Return (x, y) of the center of cell containing provided text 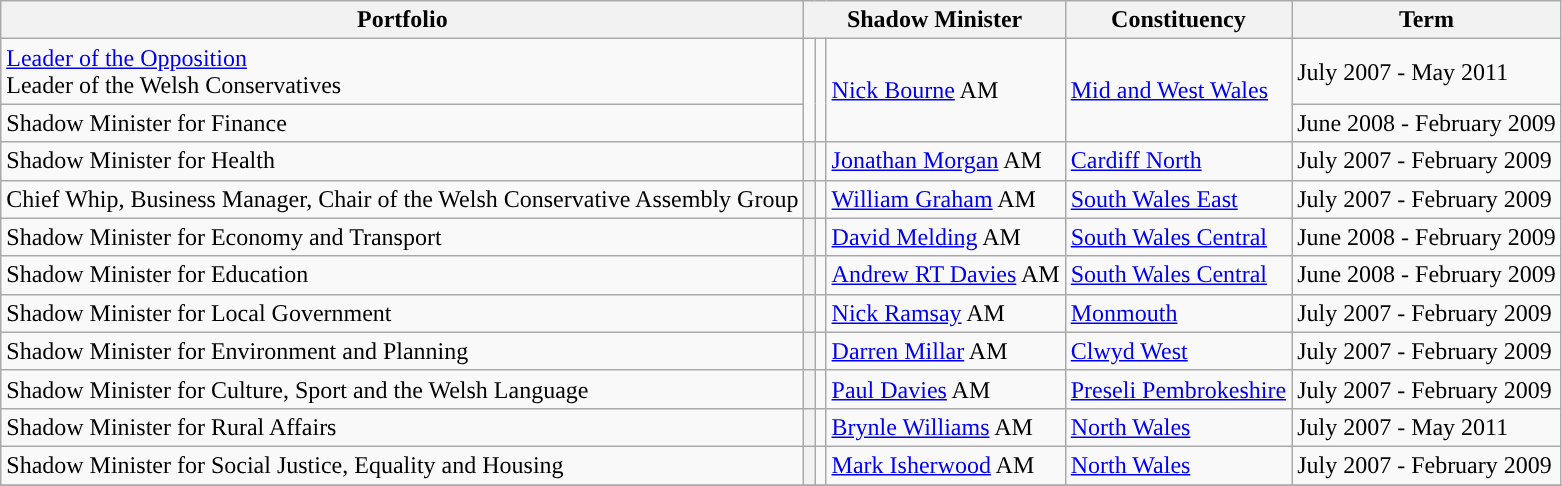
Chief Whip, Business Manager, Chair of the Welsh Conservative Assembly Group (402, 199)
Nick Bourne AM (946, 90)
Brynle Williams AM (946, 427)
Shadow Minister for Culture, Sport and the Welsh Language (402, 389)
Cardiff North (1178, 161)
Shadow Minister for Environment and Planning (402, 351)
Shadow Minister for Local Government (402, 313)
David Melding AM (946, 237)
William Graham AM (946, 199)
Mid and West Wales (1178, 90)
Preseli Pembrokeshire (1178, 389)
Monmouth (1178, 313)
Shadow Minister for Economy and Transport (402, 237)
Paul Davies AM (946, 389)
Shadow Minister for Finance (402, 123)
Shadow Minister (934, 20)
Leader of the OppositionLeader of the Welsh Conservatives (402, 72)
Shadow Minister for Education (402, 275)
Shadow Minister for Rural Affairs (402, 427)
Shadow Minister for Health (402, 161)
Mark Isherwood AM (946, 465)
Shadow Minister for Social Justice, Equality and Housing (402, 465)
Constituency (1178, 20)
Jonathan Morgan AM (946, 161)
South Wales East (1178, 199)
Clwyd West (1178, 351)
Andrew RT Davies AM (946, 275)
Nick Ramsay AM (946, 313)
Term (1427, 20)
Darren Millar AM (946, 351)
Portfolio (402, 20)
